Detect which cell encompasses the target text, then output its (x, y) center coordinate. 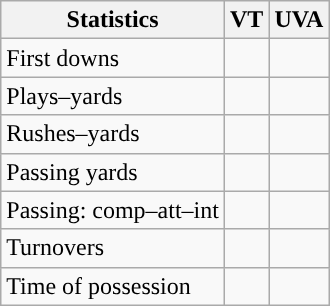
Passing yards (113, 172)
VT (246, 20)
First downs (113, 58)
Time of possession (113, 286)
Rushes–yards (113, 134)
Plays–yards (113, 96)
Passing: comp–att–int (113, 210)
Statistics (113, 20)
UVA (299, 20)
Turnovers (113, 248)
